Return (X, Y) of the center of cell containing provided text 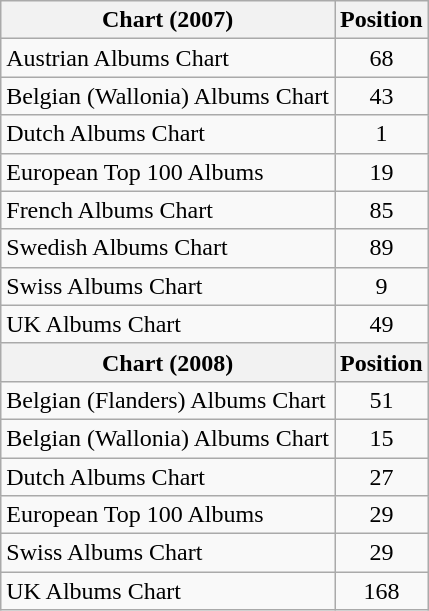
89 (381, 248)
85 (381, 210)
51 (381, 400)
27 (381, 477)
68 (381, 58)
Belgian (Flanders) Albums Chart (168, 400)
9 (381, 286)
19 (381, 172)
15 (381, 438)
Chart (2007) (168, 20)
Chart (2008) (168, 362)
168 (381, 591)
French Albums Chart (168, 210)
1 (381, 134)
49 (381, 324)
Swedish Albums Chart (168, 248)
43 (381, 96)
Austrian Albums Chart (168, 58)
